Return (X, Y) of the center of cell containing provided text 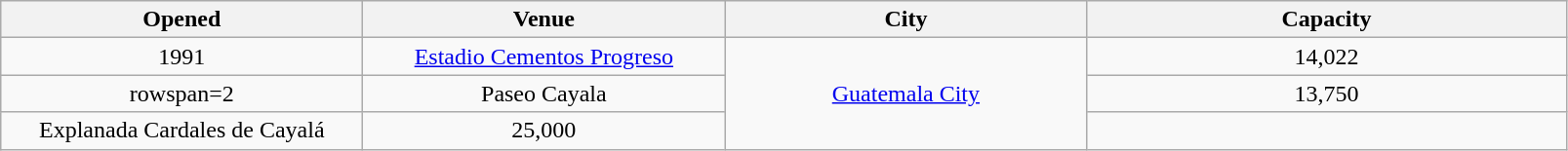
Opened (181, 19)
Paseo Cayala (544, 94)
City (905, 19)
rowspan=2 (181, 94)
Guatemala City (905, 94)
14,022 (1327, 57)
Venue (544, 19)
Explanada Cardales de Cayalá (181, 131)
1991 (181, 57)
25,000 (544, 131)
13,750 (1327, 94)
Estadio Cementos Progreso (544, 57)
Capacity (1327, 19)
